Scan for the cell matching the given text and deliver its [x, y] coordinate at center. 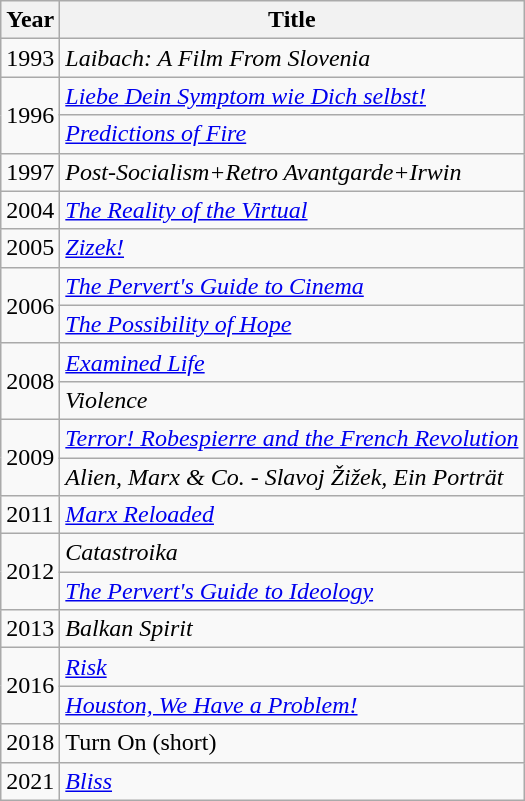
Marx Reloaded [292, 515]
The Pervert's Guide to Cinema [292, 286]
Violence [292, 400]
2013 [30, 629]
Risk [292, 667]
2009 [30, 457]
Laibach: A Film From Slovenia [292, 58]
The Pervert's Guide to Ideology [292, 591]
Houston, We Have a Problem! [292, 705]
1997 [30, 172]
2021 [30, 781]
Catastroika [292, 553]
2016 [30, 686]
Zizek! [292, 248]
Examined Life [292, 362]
2006 [30, 305]
Year [30, 20]
2005 [30, 248]
Post-Socialism+Retro Avantgarde+Irwin [292, 172]
2018 [30, 743]
Predictions of Fire [292, 134]
2008 [30, 381]
Balkan Spirit [292, 629]
2011 [30, 515]
The Possibility of Hope [292, 324]
Title [292, 20]
Bliss [292, 781]
Liebe Dein Symptom wie Dich selbst! [292, 96]
1996 [30, 115]
Terror! Robespierre and the French Revolution [292, 438]
Turn On (short) [292, 743]
The Reality of the Virtual [292, 210]
2004 [30, 210]
2012 [30, 572]
Alien, Marx & Co. - Slavoj Žižek, Ein Porträt [292, 477]
1993 [30, 58]
